Determine the (x, y) coordinate at the center of the cell enclosing the given text.  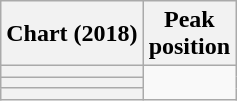
Chart (2018) (72, 34)
Peakposition (189, 34)
